Scan for the cell matching the given text and deliver its [x, y] coordinate at center. 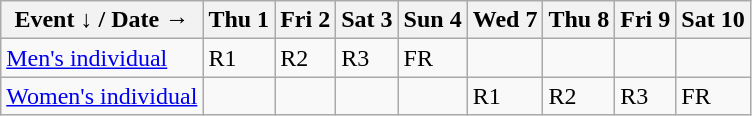
Sat 3 [367, 20]
Sat 10 [713, 20]
Fri 9 [646, 20]
Thu 1 [239, 20]
Men's individual [102, 58]
Sun 4 [432, 20]
Event ↓ / Date → [102, 20]
Thu 8 [579, 20]
Wed 7 [505, 20]
Fri 2 [306, 20]
Women's individual [102, 96]
